Return [x, y] of the center of cell containing provided text 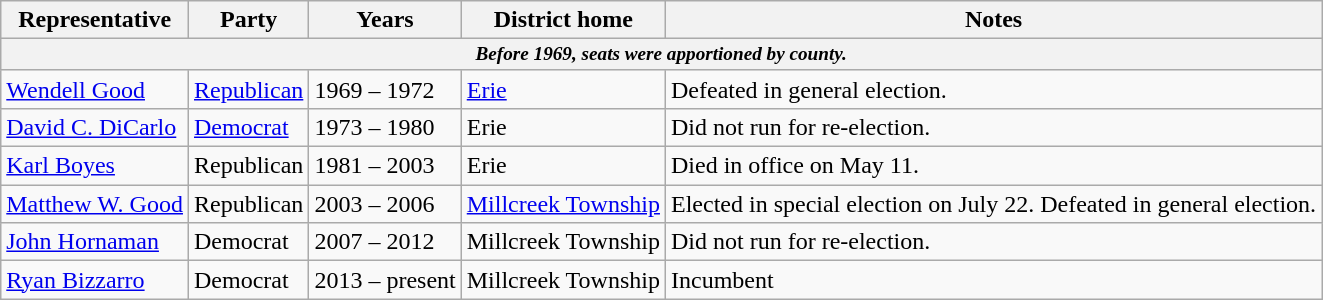
Before 1969, seats were apportioned by county. [662, 55]
District home [563, 20]
David C. DiCarlo [95, 128]
Party [248, 20]
2003 – 2006 [385, 204]
2007 – 2012 [385, 242]
Died in office on May 11. [993, 166]
Ryan Bizzarro [95, 280]
Representative [95, 20]
John Hornaman [95, 242]
Wendell Good [95, 89]
Incumbent [993, 280]
1969 – 1972 [385, 89]
2013 – present [385, 280]
1973 – 1980 [385, 128]
Matthew W. Good [95, 204]
Years [385, 20]
1981 – 2003 [385, 166]
Elected in special election on July 22. Defeated in general election. [993, 204]
Karl Boyes [95, 166]
Defeated in general election. [993, 89]
Notes [993, 20]
